Find where the given text appears and provide that cell's center as [X, Y] coordinate. 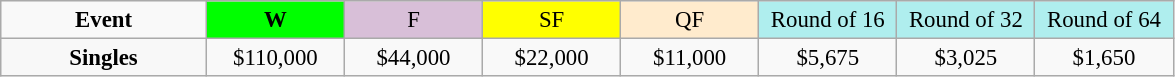
SF [552, 20]
$22,000 [552, 58]
$3,025 [966, 58]
$1,650 [1104, 58]
$11,000 [690, 58]
$44,000 [413, 58]
QF [690, 20]
Singles [104, 58]
$5,675 [828, 58]
Round of 32 [966, 20]
F [413, 20]
Round of 64 [1104, 20]
W [275, 20]
$110,000 [275, 58]
Event [104, 20]
Round of 16 [828, 20]
